Find where the given text appears and provide that cell's center as (X, Y) coordinate. 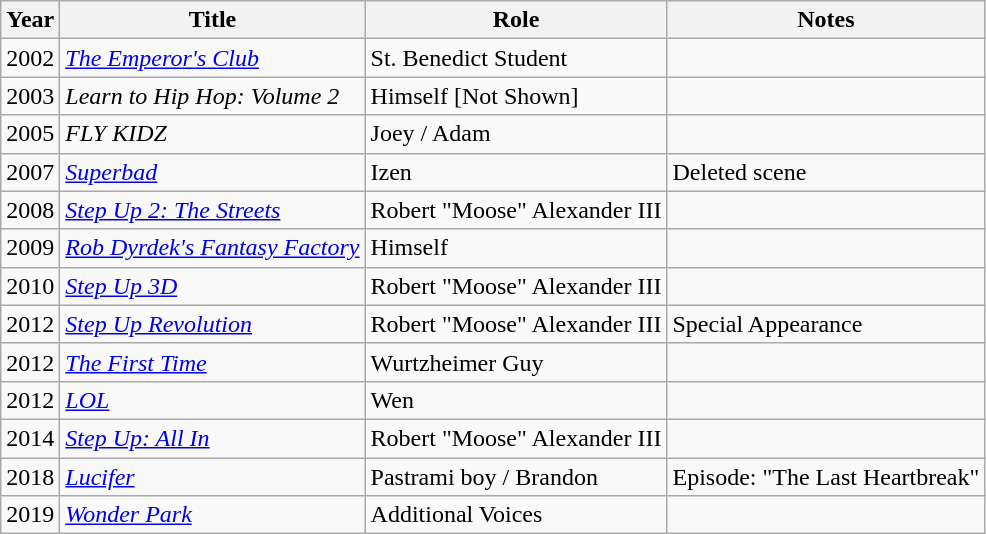
Izen (516, 172)
Superbad (212, 172)
2019 (30, 515)
2014 (30, 438)
The First Time (212, 362)
Notes (826, 20)
Himself (516, 248)
Wurtzheimer Guy (516, 362)
Himself [Not Shown] (516, 96)
Rob Dyrdek's Fantasy Factory (212, 248)
Step Up 2: The Streets (212, 210)
St. Benedict Student (516, 58)
Step Up: All In (212, 438)
Step Up 3D (212, 286)
Pastrami boy / Brandon (516, 477)
Wen (516, 400)
Lucifer (212, 477)
2003 (30, 96)
Episode: "The Last Heartbreak" (826, 477)
Additional Voices (516, 515)
Step Up Revolution (212, 324)
2018 (30, 477)
LOL (212, 400)
2002 (30, 58)
FLY KIDZ (212, 134)
Joey / Adam (516, 134)
Title (212, 20)
Wonder Park (212, 515)
Role (516, 20)
Deleted scene (826, 172)
The Emperor's Club (212, 58)
2008 (30, 210)
2009 (30, 248)
Learn to Hip Hop: Volume 2 (212, 96)
2007 (30, 172)
Year (30, 20)
2010 (30, 286)
2005 (30, 134)
Special Appearance (826, 324)
